Capture the cell that displays the provided text and extract its [x, y] central coordinate. 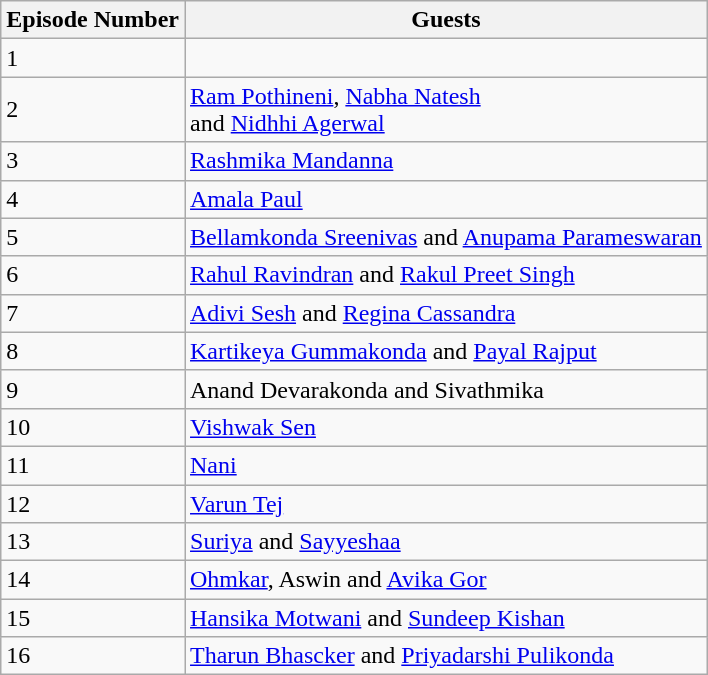
Rashmika Mandanna [446, 161]
4 [93, 199]
15 [93, 618]
Bellamkonda Sreenivas and Anupama Parameswaran [446, 237]
11 [93, 465]
14 [93, 580]
9 [93, 389]
6 [93, 275]
Varun Tej [446, 503]
Adivi Sesh and Regina Cassandra [446, 313]
Ohmkar, Aswin and Avika Gor [446, 580]
Episode Number [93, 20]
13 [93, 542]
5 [93, 237]
2 [93, 110]
Ram Pothineni, Nabha Nateshand Nidhhi Agerwal [446, 110]
Vishwak Sen [446, 427]
8 [93, 351]
Hansika Motwani and Sundeep Kishan [446, 618]
Rahul Ravindran and Rakul Preet Singh [446, 275]
1 [93, 58]
Amala Paul [446, 199]
Kartikeya Gummakonda and Payal Rajput [446, 351]
Anand Devarakonda and Sivathmika [446, 389]
Tharun Bhascker and Priyadarshi Pulikonda [446, 656]
16 [93, 656]
3 [93, 161]
Suriya and Sayyeshaa [446, 542]
Nani [446, 465]
10 [93, 427]
Guests [446, 20]
7 [93, 313]
12 [93, 503]
